Detect which cell encompasses the target text, then output its (x, y) center coordinate. 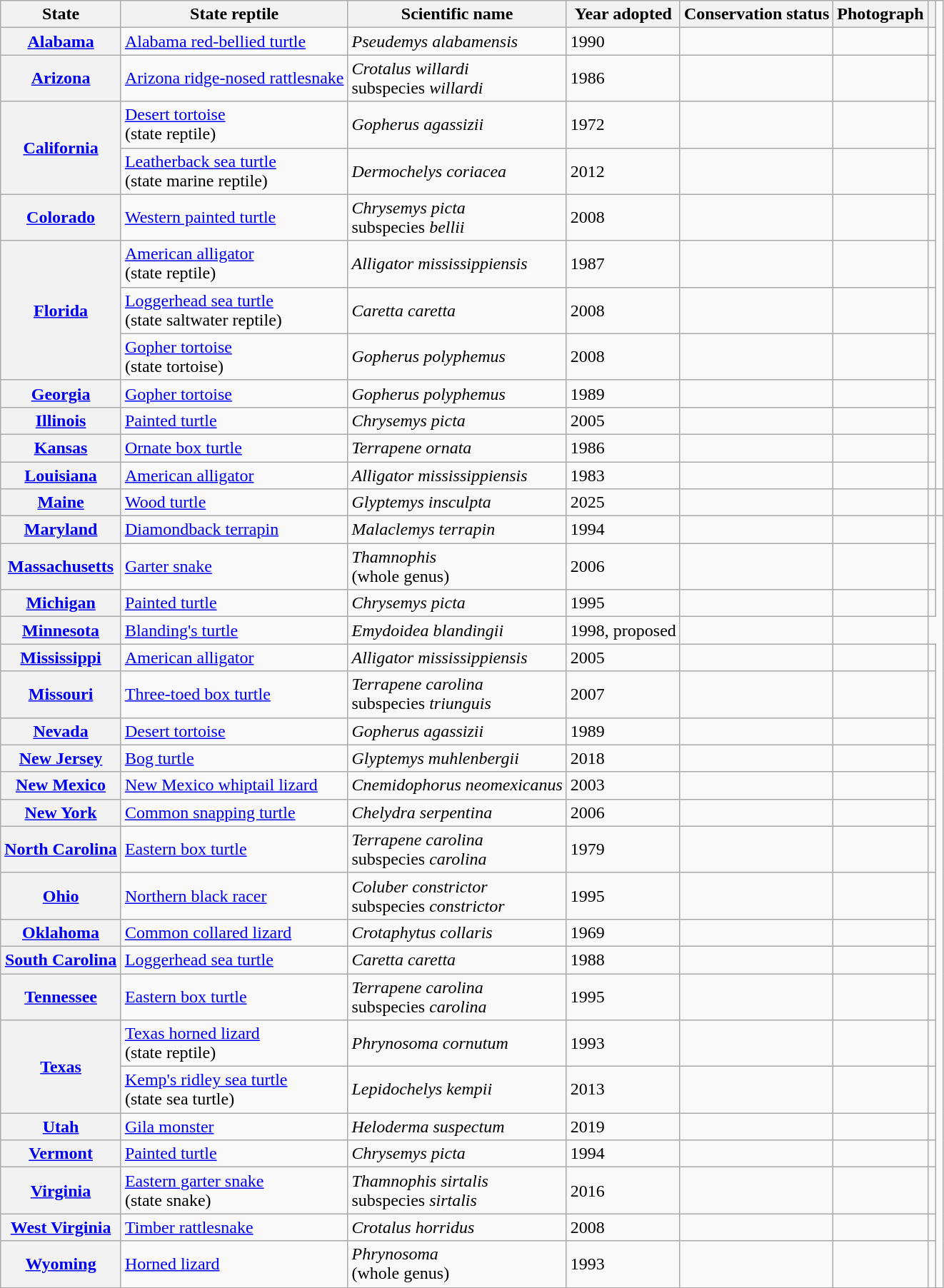
Vermont (61, 1154)
Lepidochelys kempii (457, 1090)
Colorado (61, 217)
1990 (623, 41)
Leatherback sea turtle(state marine reptile) (234, 171)
Georgia (61, 393)
2012 (623, 171)
Wood turtle (234, 503)
Arizona (61, 79)
Alabama red-bellied turtle (234, 41)
Gila monster (234, 1127)
Glyptemys muhlenbergii (457, 758)
Crotalus horridus (457, 1227)
Massachusetts (61, 567)
Dermochelys coriacea (457, 171)
New Jersey (61, 758)
Virginia (61, 1191)
2003 (623, 785)
Kansas (61, 448)
2018 (623, 758)
Chrysemys pictasubspecies bellii (457, 217)
Wyoming (61, 1264)
Common snapping turtle (234, 812)
New York (61, 812)
Loggerhead sea turtle (234, 960)
Utah (61, 1127)
Terrapene ornata (457, 448)
Blanding's turtle (234, 630)
State reptile (234, 14)
1972 (623, 124)
Photograph (880, 14)
2007 (623, 694)
Coluber constrictorsubspecies constrictor (457, 895)
Heloderma suspectum (457, 1127)
Illinois (61, 421)
Alabama (61, 41)
1998, proposed (623, 630)
2025 (623, 503)
Crotaphytus collaris (457, 932)
1988 (623, 960)
North Carolina (61, 850)
American alligator(state reptile) (234, 264)
Ornate box turtle (234, 448)
Malaclemys terrapin (457, 530)
Thamnophis(whole genus) (457, 567)
Ohio (61, 895)
Louisiana (61, 475)
Maryland (61, 530)
Michigan (61, 603)
Cnemidophorus neomexicanus (457, 785)
South Carolina (61, 960)
Emydoidea blandingii (457, 630)
Maine (61, 503)
Conservation status (756, 14)
Nevada (61, 731)
State (61, 14)
New Mexico (61, 785)
Phrynosoma cornutum (457, 1044)
1969 (623, 932)
Phrynosoma(whole genus) (457, 1264)
Texas (61, 1067)
Kemp's ridley sea turtle(state sea turtle) (234, 1090)
Missouri (61, 694)
Desert tortoise(state reptile) (234, 124)
Year adopted (623, 14)
Garter snake (234, 567)
1979 (623, 850)
Three-toed box turtle (234, 694)
Diamondback terrapin (234, 530)
Gopher tortoise(state tortoise) (234, 357)
Mississippi (61, 658)
New Mexico whiptail lizard (234, 785)
Gopher tortoise (234, 393)
Florida (61, 310)
Thamnophis sirtalissubspecies sirtalis (457, 1191)
Desert tortoise (234, 731)
Terrapene carolinasubspecies triunguis (457, 694)
Pseudemys alabamensis (457, 41)
Western painted turtle (234, 217)
Timber rattlesnake (234, 1227)
2016 (623, 1191)
California (61, 148)
Glyptemys insculpta (457, 503)
2013 (623, 1090)
1983 (623, 475)
Chelydra serpentina (457, 812)
Common collared lizard (234, 932)
Oklahoma (61, 932)
Crotalus willardisubspecies willardi (457, 79)
Horned lizard (234, 1264)
Loggerhead sea turtle(state saltwater reptile) (234, 310)
Scientific name (457, 14)
Minnesota (61, 630)
Tennessee (61, 997)
Northern black racer (234, 895)
1987 (623, 264)
Bog turtle (234, 758)
2019 (623, 1127)
West Virginia (61, 1227)
Texas horned lizard(state reptile) (234, 1044)
Arizona ridge-nosed rattlesnake (234, 79)
Eastern garter snake(state snake) (234, 1191)
